For the text-containing cell, return its midpoint in [X, Y] coordinate format. 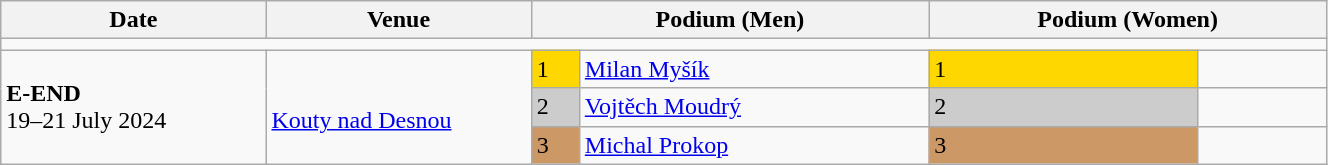
Podium (Men) [730, 20]
Michal Prokop [754, 145]
Venue [398, 20]
Date [134, 20]
Milan Myšík [754, 69]
Vojtěch Moudrý [754, 107]
Podium (Women) [1128, 20]
Kouty nad Desnou [398, 107]
E-END 19–21 July 2024 [134, 107]
